From the cell containing the given text, extract its center point as (X, Y) coordinate. 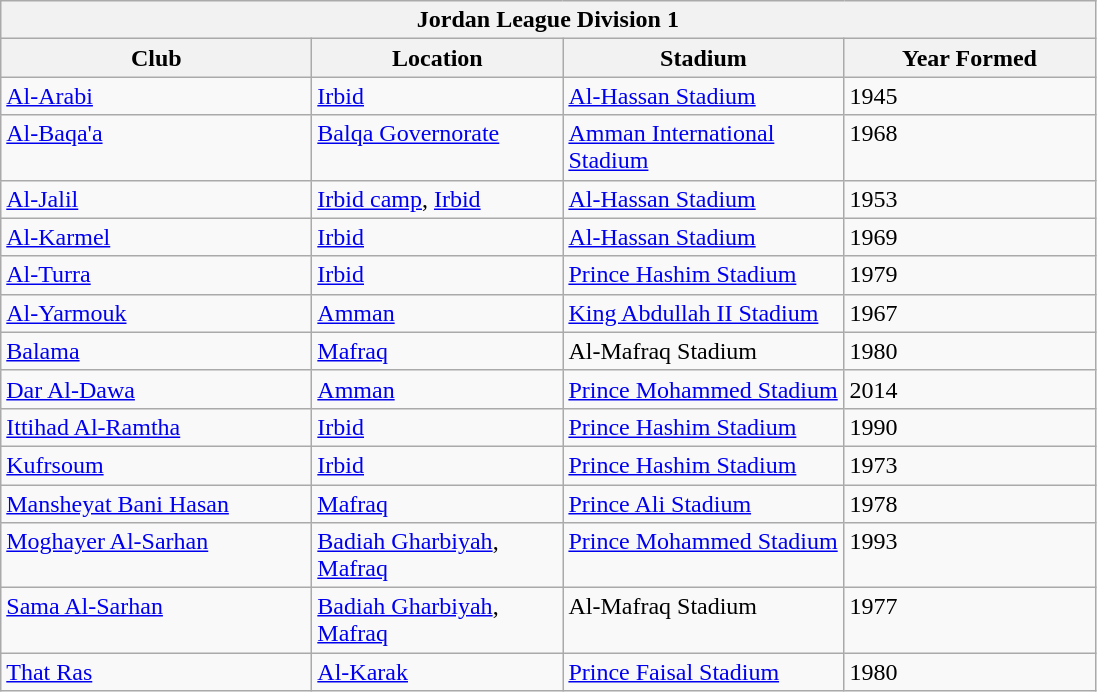
Mansheyat Bani Hasan (156, 503)
1978 (970, 503)
Moghayer Al-Sarhan (156, 556)
Ittihad Al-Ramtha (156, 427)
Al-Arabi (156, 96)
Al-Karak (438, 672)
Location (438, 58)
Al-Yarmouk (156, 313)
2014 (970, 389)
Sama Al-Sarhan (156, 620)
Club (156, 58)
That Ras (156, 672)
1968 (970, 148)
Jordan League Division 1 (548, 20)
1967 (970, 313)
Balama (156, 351)
Stadium (704, 58)
1979 (970, 275)
1945 (970, 96)
King Abdullah II Stadium (704, 313)
Kufrsoum (156, 465)
1969 (970, 237)
Balqa Governorate (438, 148)
1990 (970, 427)
Dar Al-Dawa (156, 389)
Prince Faisal Stadium (704, 672)
1953 (970, 199)
1993 (970, 556)
Al-Jalil (156, 199)
Al-Baqa'a (156, 148)
Year Formed (970, 58)
Al-Turra (156, 275)
Amman International Stadium (704, 148)
Al-Karmel (156, 237)
Irbid camp, Irbid (438, 199)
Prince Ali Stadium (704, 503)
1973 (970, 465)
1977 (970, 620)
